Scan for the cell matching the given text and deliver its [X, Y] coordinate at center. 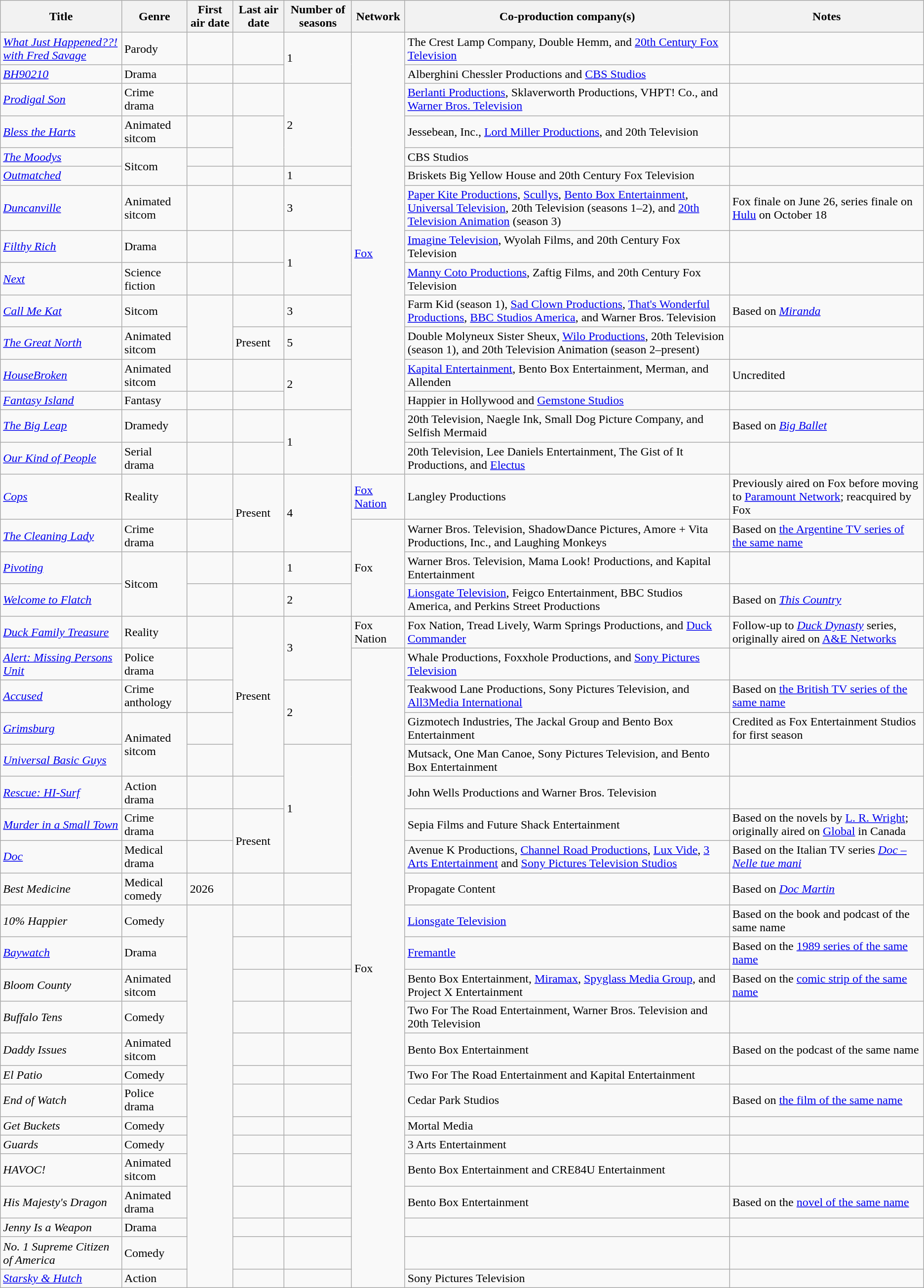
Best Medicine [61, 888]
Universal Basic Guys [61, 760]
Action drama [154, 793]
Imagine Television, Wyolah Films, and 20th Century Fox Television [567, 247]
2026 [210, 888]
Alert: Missing Persons Unit [61, 664]
Based on the 1989 series of the same name [826, 953]
Guards [61, 1144]
Bless the Harts [61, 131]
Based on Miranda [826, 311]
Alberghini Chessler Productions and CBS Studios [567, 74]
Baywatch [61, 953]
Based on the podcast of the same name [826, 1049]
Based on Doc Martin [826, 888]
Previously aired on Fox before moving to Paramount Network; reacquired by Fox [826, 497]
Crime anthology [154, 696]
Based on the book and podcast of the same name [826, 921]
Manny Coto Productions, Zaftig Films, and 20th Century Fox Television [567, 278]
His Majesty's Dragon [61, 1202]
Jenny Is a Weapon [61, 1227]
El Patio [61, 1075]
Based on the Argentine TV series of the same name [826, 536]
Sony Pictures Television [567, 1278]
Genre [154, 17]
Avenue K Productions, Channel Road Productions, Lux Vide, 3 Arts Entertainment and Sony Pictures Television Studios [567, 857]
Sepia Films and Future Shack Entertainment [567, 824]
Two For The Road Entertainment and Kapital Entertainment [567, 1075]
Cedar Park Studios [567, 1100]
Gizmotech Industries, The Jackal Group and Bento Box Entertainment [567, 728]
Last air date [259, 17]
Animated drama [154, 1202]
Mortal Media [567, 1126]
Briskets Big Yellow House and 20th Century Fox Television [567, 176]
Based on Big Ballet [826, 426]
20th Television, Lee Daniels Entertainment, The Gist of It Productions, and Electus [567, 458]
Buffalo Tens [61, 1018]
Grimsburg [61, 728]
Bento Box Entertainment and CRE84U Entertainment [567, 1170]
Cops [61, 497]
Bento Box Entertainment, Miramax, Spyglass Media Group, and Project X Entertainment [567, 985]
First air date [210, 17]
Medical comedy [154, 888]
Prodigal Son [61, 100]
Pivoting [61, 568]
Mutsack, One Man Canoe, Sony Pictures Television, and Bento Box Entertainment [567, 760]
Teakwood Lane Productions, Sony Pictures Television, and All3Media International [567, 696]
Lionsgate Television [567, 921]
Berlanti Productions, Sklaverworth Productions, VHPT! Co., and Warner Bros. Television [567, 100]
Accused [61, 696]
Welcome to Flatch [61, 600]
Fremantle [567, 953]
5 [318, 342]
Based on the novel of the same name [826, 1202]
Title [61, 17]
What Just Happened??! with Fred Savage [61, 48]
Dramedy [154, 426]
HAVOC! [61, 1170]
The Moodys [61, 157]
End of Watch [61, 1100]
Uncredited [826, 375]
Daddy Issues [61, 1049]
Parody [154, 48]
Next [61, 278]
Science fiction [154, 278]
HouseBroken [61, 375]
Medical drama [154, 857]
The Crest Lamp Company, Double Hemm, and 20th Century Fox Television [567, 48]
Based on the comic strip of the same name [826, 985]
CBS Studios [567, 157]
Propagate Content [567, 888]
Based on the Italian TV series Doc – Nelle tue mani [826, 857]
Bloom County [61, 985]
Starsky & Hutch [61, 1278]
Action [154, 1278]
Number of seasons [318, 17]
20th Television, Naegle Ink, Small Dog Picture Company, and Selfish Mermaid [567, 426]
Warner Bros. Television, ShadowDance Pictures, Amore + Vita Productions, Inc., and Laughing Monkeys [567, 536]
The Cleaning Lady [61, 536]
The Great North [61, 342]
4 [318, 513]
Follow-up to Duck Dynasty series, originally aired on A&E Networks [826, 632]
Rescue: HI-Surf [61, 793]
Credited as Fox Entertainment Studios for first season [826, 728]
Fantasy Island [61, 401]
Lionsgate Television, Feigco Entertainment, BBC Studios America, and Perkins Street Productions [567, 600]
Double Molyneux Sister Sheux, Wilo Productions, 20th Television (season 1), and 20th Television Animation (season 2–present) [567, 342]
Based on the novels by L. R. Wright; originally aired on Global in Canada [826, 824]
Call Me Kat [61, 311]
Serial drama [154, 458]
Co-production company(s) [567, 17]
Langley Productions [567, 497]
Fox Nation, Tread Lively, Warm Springs Productions, and Duck Commander [567, 632]
Outmatched [61, 176]
Happier in Hollywood and Gemstone Studios [567, 401]
Fantasy [154, 401]
Filthy Rich [61, 247]
Doc [61, 857]
Get Buckets [61, 1126]
Based on the British TV series of the same name [826, 696]
Notes [826, 17]
Duncanville [61, 208]
No. 1 Supreme Citizen of America [61, 1252]
The Big Leap [61, 426]
Warner Bros. Television, Mama Look! Productions, and Kapital Entertainment [567, 568]
Duck Family Treasure [61, 632]
Murder in a Small Town [61, 824]
Based on This Country [826, 600]
BH90210 [61, 74]
Our Kind of People [61, 458]
Kapital Entertainment, Bento Box Entertainment, Merman, and Allenden [567, 375]
Based on the film of the same name [826, 1100]
3 Arts Entertainment [567, 1144]
Two For The Road Entertainment, Warner Bros. Television and 20th Television [567, 1018]
Jessebean, Inc., Lord Miller Productions, and 20th Television [567, 131]
Fox finale on June 26, series finale on Hulu on October 18 [826, 208]
John Wells Productions and Warner Bros. Television [567, 793]
Network [378, 17]
Farm Kid (season 1), Sad Clown Productions, That's Wonderful Productions, BBC Studios America, and Warner Bros. Television [567, 311]
Whale Productions, Foxxhole Productions, and Sony Pictures Television [567, 664]
10% Happier [61, 921]
